Detect which cell encompasses the target text, then output its [x, y] center coordinate. 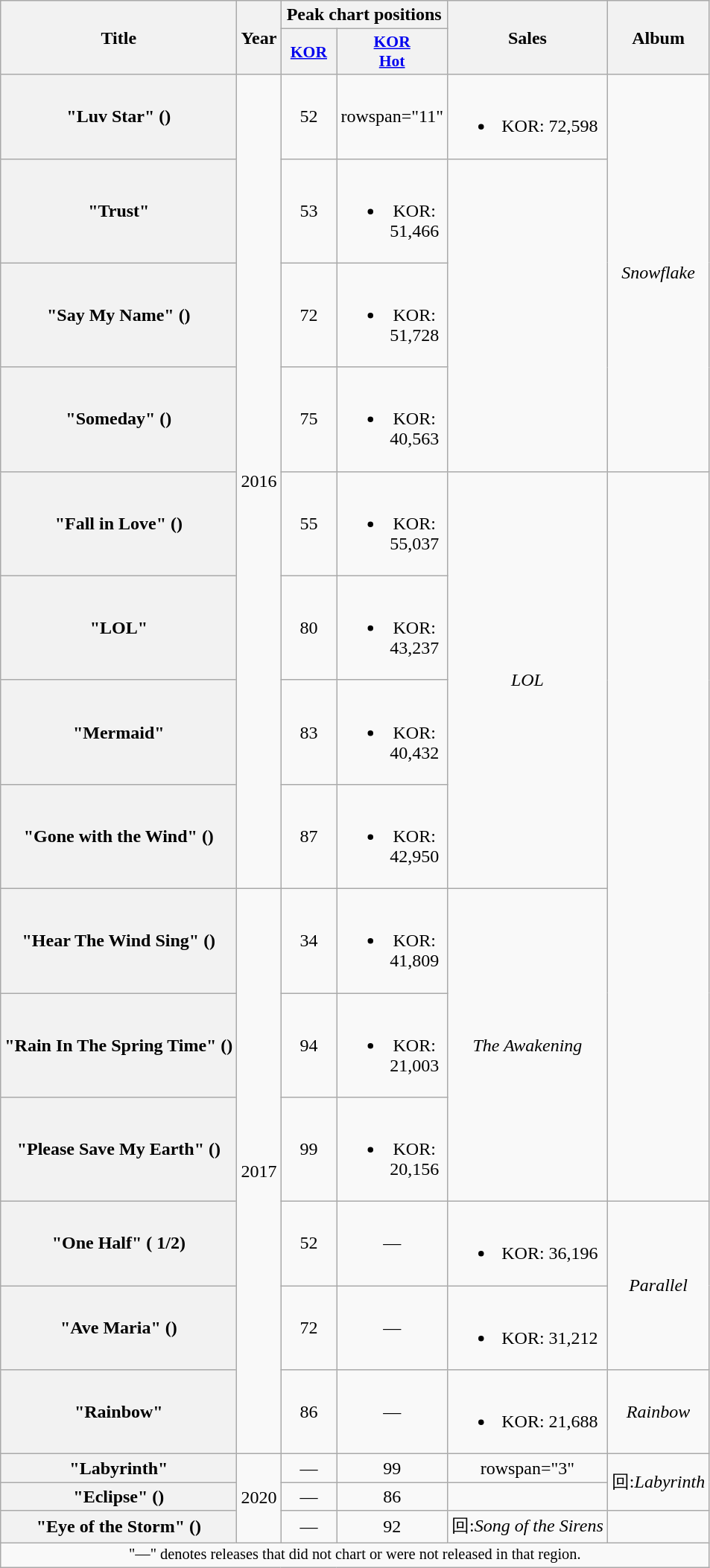
"Say My Name" () [119, 315]
2020 [259, 1498]
KOR: 21,003 [392, 1045]
KOR: 55,037 [392, 523]
KOR: 40,563 [392, 419]
"Rainbow" [119, 1412]
34 [308, 940]
"Hear The Wind Sing" () [119, 940]
53 [308, 211]
Parallel [658, 1286]
"Fall in Love" () [119, 523]
75 [308, 419]
Title [119, 37]
"LOL" [119, 628]
KOR: 42,950 [392, 836]
回:Song of the Sirens [527, 1526]
Rainbow [658, 1412]
KOR: 31,212 [527, 1328]
"Ave Maria" () [119, 1328]
KOR: 20,156 [392, 1150]
"Luv Star" () [119, 116]
LOL [527, 680]
KOR: 43,237 [392, 628]
"Mermaid" [119, 732]
"—" denotes releases that did not chart or were not released in that region. [355, 1555]
KOR: 72,598 [527, 116]
The Awakening [527, 1045]
KOR: 51,466 [392, 211]
"Gone with the Wind" () [119, 836]
"Eclipse" () [119, 1497]
Peak chart positions [364, 15]
55 [308, 523]
Album [658, 37]
92 [392, 1526]
"Trust" [119, 211]
2016 [259, 482]
87 [308, 836]
Year [259, 37]
Snowflake [658, 273]
94 [308, 1045]
"Rain In The Spring Time" () [119, 1045]
"Someday" () [119, 419]
83 [308, 732]
"Please Save My Earth" () [119, 1150]
KOR [308, 52]
KOR: 36,196 [527, 1243]
"One Half" ( 1/2) [119, 1243]
KOR: 40,432 [392, 732]
回:Labyrinth [658, 1482]
Sales [527, 37]
rowspan="3" [527, 1468]
2017 [259, 1170]
KOR: 41,809 [392, 940]
KORHot [392, 52]
rowspan="11" [392, 116]
KOR: 21,688 [527, 1412]
80 [308, 628]
"Labyrinth" [119, 1468]
"Eye of the Storm" () [119, 1526]
KOR: 51,728 [392, 315]
